Locate the cell with the specified text and output its (X, Y) center coordinate. 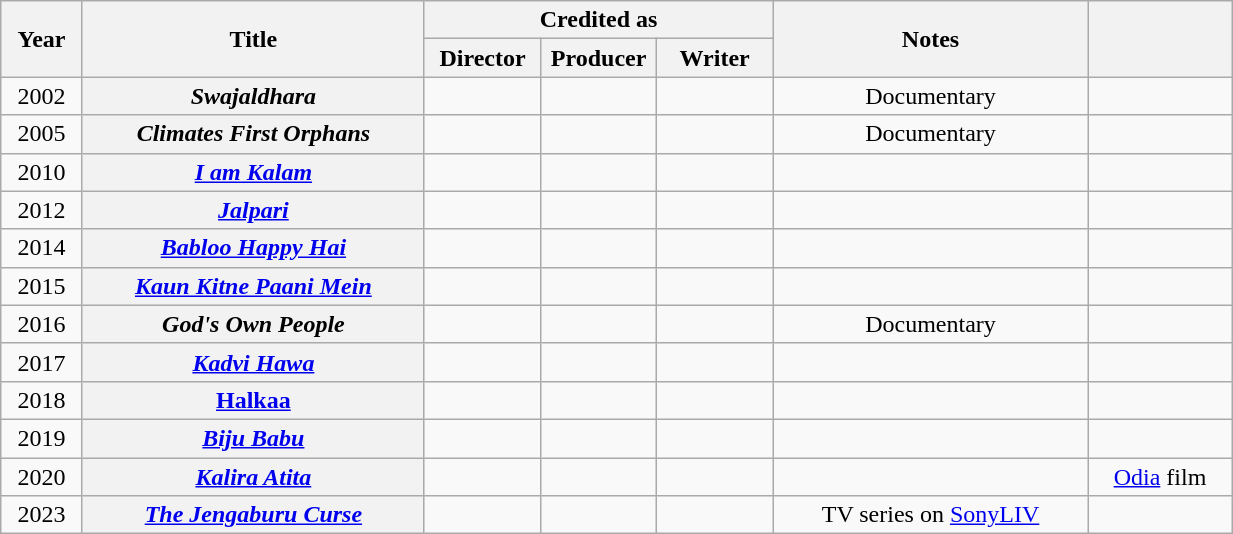
TV series on SonyLIV (931, 515)
Babloo Happy Hai (253, 248)
Biju Babu (253, 438)
2023 (42, 515)
2020 (42, 477)
Credited as (598, 20)
Climates First Orphans (253, 134)
Writer (715, 58)
2012 (42, 210)
2015 (42, 286)
Halkaa (253, 400)
Notes (931, 39)
2014 (42, 248)
The Jengaburu Curse (253, 515)
I am Kalam (253, 172)
Kalira Atita (253, 477)
Producer (599, 58)
Odia film (1160, 477)
2018 (42, 400)
Kadvi Hawa (253, 362)
Swajaldhara (253, 96)
God's Own People (253, 324)
2017 (42, 362)
Jalpari (253, 210)
2019 (42, 438)
2010 (42, 172)
Title (253, 39)
2016 (42, 324)
Year (42, 39)
Director (482, 58)
2005 (42, 134)
2002 (42, 96)
Kaun Kitne Paani Mein (253, 286)
